From the cell containing the given text, extract its center point as [X, Y] coordinate. 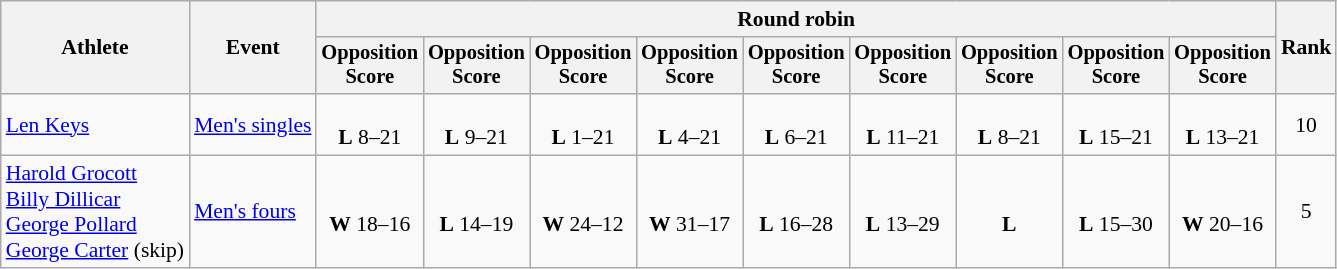
L 15–21 [1116, 124]
L [1010, 212]
L 4–21 [690, 124]
5 [1306, 212]
L 14–19 [476, 212]
Harold GrocottBilly DillicarGeorge PollardGeorge Carter (skip) [95, 212]
L 11–21 [902, 124]
L 1–21 [584, 124]
Men's singles [252, 124]
L 16–28 [796, 212]
L 13–21 [1222, 124]
L 9–21 [476, 124]
Round robin [796, 19]
L 15–30 [1116, 212]
L 13–29 [902, 212]
W 18–16 [370, 212]
Event [252, 48]
10 [1306, 124]
Athlete [95, 48]
L 6–21 [796, 124]
W 31–17 [690, 212]
Men's fours [252, 212]
Rank [1306, 48]
W 24–12 [584, 212]
W 20–16 [1222, 212]
Len Keys [95, 124]
